Scan for the cell matching the given text and deliver its [x, y] coordinate at center. 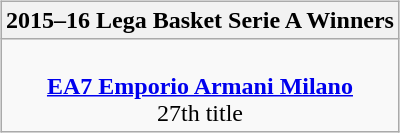
2015–16 Lega Basket Serie A Winners [200, 20]
EA7 Emporio Armani Milano27th title [200, 85]
